Pinpoint the cell where the given text exists, returning its (X, Y) midpoint coordinate. 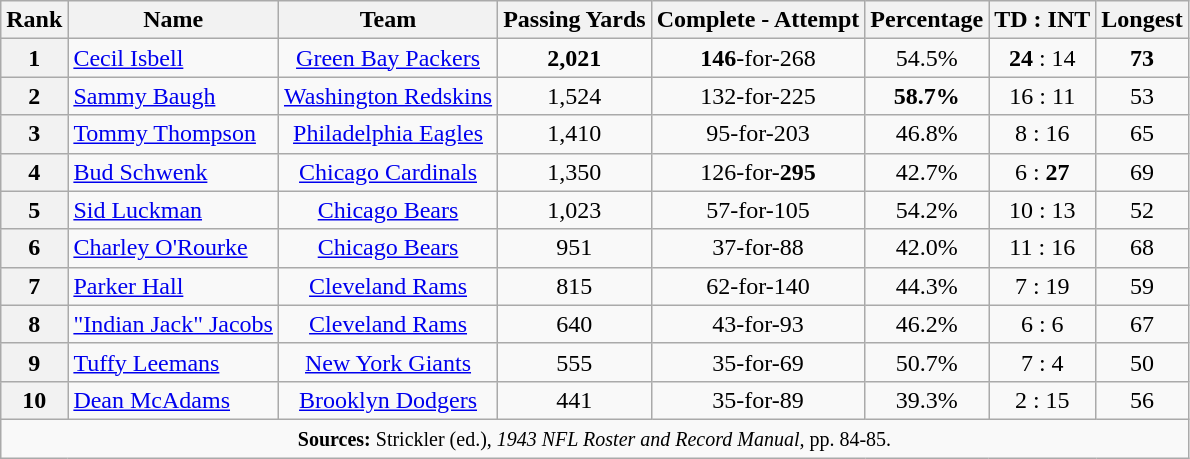
Sammy Baugh (174, 96)
"Indian Jack" Jacobs (174, 324)
8 (34, 324)
2 (34, 96)
951 (575, 248)
42.0% (927, 248)
9 (34, 362)
39.3% (927, 400)
1,350 (575, 172)
69 (1142, 172)
7 : 19 (1042, 286)
5 (34, 210)
44.3% (927, 286)
7 (34, 286)
Chicago Cardinals (388, 172)
6 : 6 (1042, 324)
62-for-140 (758, 286)
57-for-105 (758, 210)
46.8% (927, 134)
441 (575, 400)
50 (1142, 362)
TD : INT (1042, 20)
Tommy Thompson (174, 134)
126-for-295 (758, 172)
Green Bay Packers (388, 58)
10 (34, 400)
10 : 13 (1042, 210)
Passing Yards (575, 20)
2 : 15 (1042, 400)
7 : 4 (1042, 362)
146-for-268 (758, 58)
42.7% (927, 172)
8 : 16 (1042, 134)
6 : 27 (1042, 172)
35-for-89 (758, 400)
1 (34, 58)
65 (1142, 134)
16 : 11 (1042, 96)
Complete - Attempt (758, 20)
1,524 (575, 96)
68 (1142, 248)
54.2% (927, 210)
37-for-88 (758, 248)
Sources: Strickler (ed.), 1943 NFL Roster and Record Manual, pp. 84-85. (594, 438)
Charley O'Rourke (174, 248)
43-for-93 (758, 324)
59 (1142, 286)
Bud Schwenk (174, 172)
95-for-203 (758, 134)
132-for-225 (758, 96)
Cecil Isbell (174, 58)
52 (1142, 210)
50.7% (927, 362)
46.2% (927, 324)
4 (34, 172)
Percentage (927, 20)
Brooklyn Dodgers (388, 400)
815 (575, 286)
Tuffy Leemans (174, 362)
3 (34, 134)
53 (1142, 96)
58.7% (927, 96)
555 (575, 362)
24 : 14 (1042, 58)
Washington Redskins (388, 96)
2,021 (575, 58)
Rank (34, 20)
67 (1142, 324)
54.5% (927, 58)
1,023 (575, 210)
Parker Hall (174, 286)
6 (34, 248)
1,410 (575, 134)
Name (174, 20)
Longest (1142, 20)
640 (575, 324)
Dean McAdams (174, 400)
35-for-69 (758, 362)
11 : 16 (1042, 248)
73 (1142, 58)
Philadelphia Eagles (388, 134)
Sid Luckman (174, 210)
New York Giants (388, 362)
56 (1142, 400)
Team (388, 20)
